Scan for the cell matching the given text and deliver its (X, Y) coordinate at center. 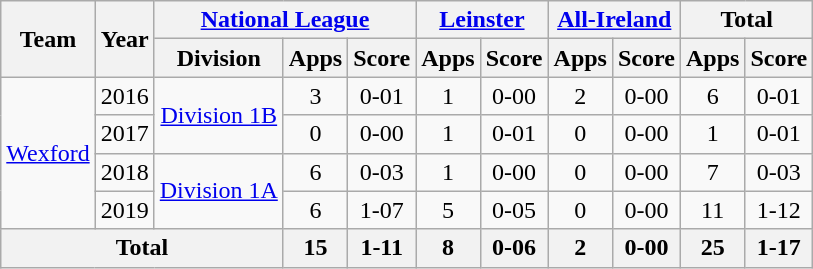
2016 (124, 96)
Division 1A (218, 191)
2018 (124, 172)
Wexford (48, 153)
25 (712, 248)
Year (124, 39)
5 (448, 210)
7 (712, 172)
3 (315, 96)
Leinster (482, 20)
1-12 (779, 210)
0-06 (514, 248)
1-11 (382, 248)
All-Ireland (614, 20)
8 (448, 248)
1-17 (779, 248)
0-05 (514, 210)
Division 1B (218, 115)
2017 (124, 134)
National League (284, 20)
11 (712, 210)
1-07 (382, 210)
Team (48, 39)
Division (218, 58)
2019 (124, 210)
15 (315, 248)
